Return the [X, Y] coordinate for the center point of the cell that contains the specified text.  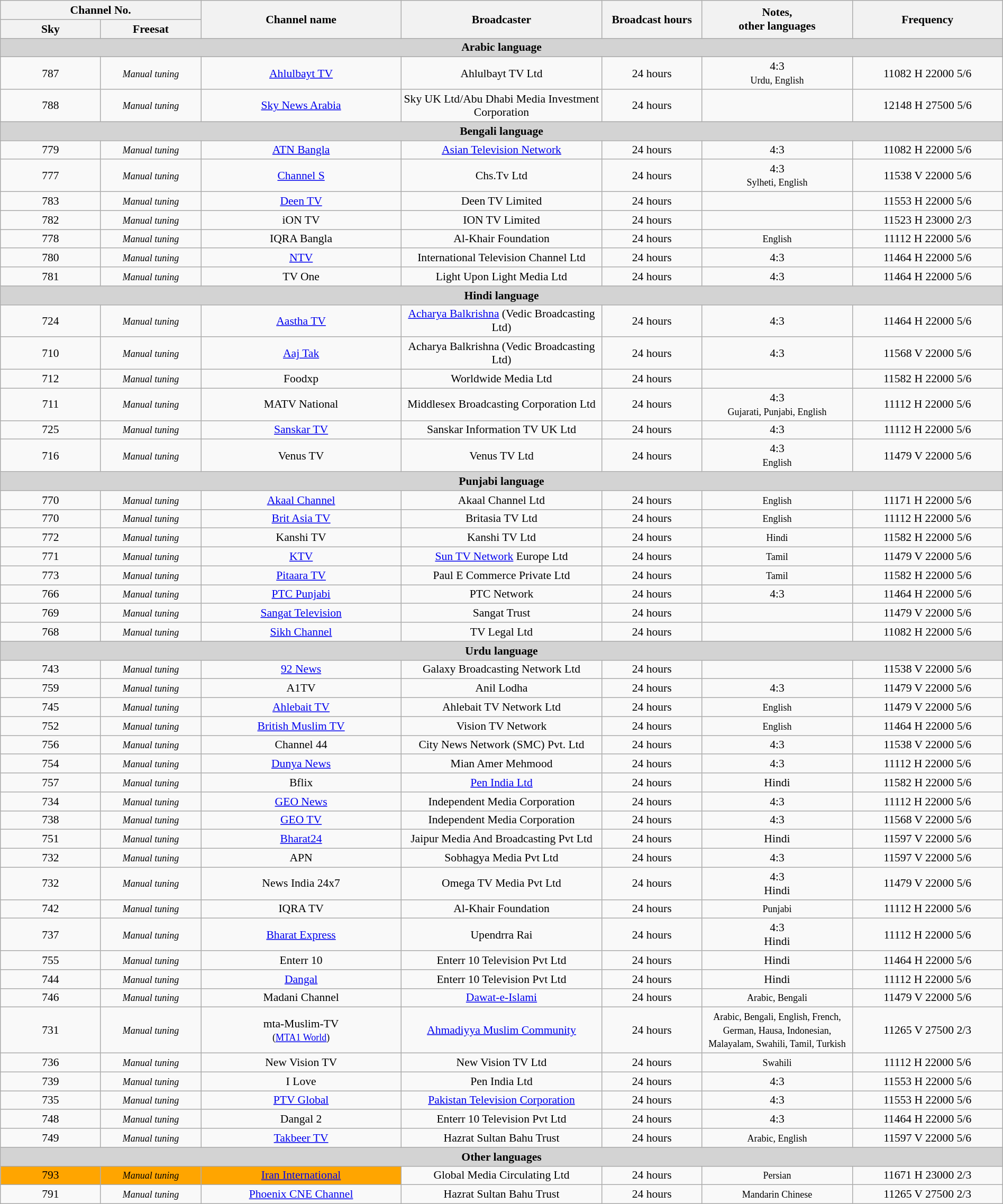
712 [51, 379]
11171 H 22000 5/6 [927, 500]
PTC Punjabi [302, 594]
Dunya News [302, 764]
Ahlulbayt TV [302, 73]
Bharat24 [302, 839]
781 [51, 277]
749 [51, 1138]
Bharat Express [302, 935]
A1TV [302, 688]
Chs.Tv Ltd [501, 176]
Aastha TV [302, 320]
Channel name [302, 19]
Broadcaster [501, 19]
Foodxp [302, 379]
11671 H 23000 2/3 [927, 1175]
Sanskar Information TV UK Ltd [501, 430]
Sun TV Network Europe Ltd [501, 557]
Mian Amer Mehmood [501, 764]
Sky [51, 29]
Brit Asia TV [302, 519]
92 News [302, 669]
4:3Sylheti, English [777, 176]
Akaal Channel Ltd [501, 500]
782 [51, 220]
743 [51, 669]
Galaxy Broadcasting Network Ltd [501, 669]
Deen TV [302, 201]
Kanshi TV Ltd [501, 538]
Enterr 10 [302, 960]
KTV [302, 557]
Anil Lodha [501, 688]
725 [51, 430]
759 [51, 688]
736 [51, 1063]
Upendrra Rai [501, 935]
Middlesex Broadcasting Corporation Ltd [501, 404]
738 [51, 820]
788 [51, 106]
Mandarin Chinese [777, 1194]
731 [51, 1030]
Kanshi TV [302, 538]
Madani Channel [302, 998]
Global Media Circulating Ltd [501, 1175]
Worldwide Media Ltd [501, 379]
780 [51, 258]
766 [51, 594]
756 [51, 745]
710 [51, 353]
Sky News Arabia [302, 106]
Sky UK Ltd/Abu Dhabi Media Investment Corporation [501, 106]
New Vision TV Ltd [501, 1063]
783 [51, 201]
Urdu language [501, 651]
742 [51, 909]
Sanskar TV [302, 430]
City News Network (SMC) Pvt. Ltd [501, 745]
787 [51, 73]
Arabic, Bengali, English, French, German, Hausa, Indonesian, Malayalam, Swahili, Tamil, Turkish [777, 1030]
New Vision TV [302, 1063]
Arabic language [501, 48]
Channel S [302, 176]
MATV National [302, 404]
British Muslim TV [302, 726]
793 [51, 1175]
Pitaara TV [302, 575]
Venus TV [302, 456]
748 [51, 1119]
744 [51, 979]
Arabic, English [777, 1138]
778 [51, 239]
Punjabi language [501, 481]
737 [51, 935]
Dawat-e-Islami [501, 998]
Hindi language [501, 296]
734 [51, 802]
Sangat Trust [501, 613]
Asian Television Network [501, 150]
mta-Muslim-TV(MTA1 World) [302, 1030]
Bengali language [501, 131]
ION TV Limited [501, 220]
ATN Bangla [302, 150]
777 [51, 176]
735 [51, 1100]
12148 H 27500 5/6 [927, 106]
Ahlebait TV [302, 707]
iON TV [302, 220]
Ahlulbayt TV Ltd [501, 73]
Vision TV Network [501, 726]
757 [51, 783]
GEO TV [302, 820]
739 [51, 1081]
Swahili [777, 1063]
TV One [302, 277]
Jaipur Media And Broadcasting Pvt Ltd [501, 839]
4:3Gujarati, Punjabi, English [777, 404]
Venus TV Ltd [501, 456]
4:3Urdu, English [777, 73]
771 [51, 557]
Iran International [302, 1175]
NTV [302, 258]
772 [51, 538]
Ahmadiyya Muslim Community [501, 1030]
751 [51, 839]
755 [51, 960]
TV Legal Ltd [501, 632]
745 [51, 707]
Bflix [302, 783]
716 [51, 456]
IQRA Bangla [302, 239]
Pakistan Television Corporation [501, 1100]
PTC Network [501, 594]
Broadcast hours [652, 19]
Deen TV Limited [501, 201]
Dangal 2 [302, 1119]
746 [51, 998]
Ahlebait TV Network Ltd [501, 707]
Channel No. [101, 10]
Notes, other languages [777, 19]
Aaj Tak [302, 353]
724 [51, 320]
Light Upon Light Media Ltd [501, 277]
769 [51, 613]
I Love [302, 1081]
PTV Global [302, 1100]
Arabic, Bengali [777, 998]
IQRA TV [302, 909]
Phoenix CNE Channel [302, 1194]
Persian [777, 1175]
News India 24x7 [302, 883]
Omega TV Media Pvt Ltd [501, 883]
Akaal Channel [302, 500]
Sangat Television [302, 613]
779 [51, 150]
773 [51, 575]
Paul E Commerce Private Ltd [501, 575]
Other languages [501, 1157]
Britasia TV Ltd [501, 519]
International Television Channel Ltd [501, 258]
Sobhagya Media Pvt Ltd [501, 858]
Punjabi [777, 909]
754 [51, 764]
Channel 44 [302, 745]
711 [51, 404]
Freesat [150, 29]
752 [51, 726]
Frequency [927, 19]
768 [51, 632]
11523 H 23000 2/3 [927, 220]
Takbeer TV [302, 1138]
Dangal [302, 979]
GEO News [302, 802]
Sikh Channel [302, 632]
APN [302, 858]
4:3English [777, 456]
791 [51, 1194]
